Locate the cell with the specified text and output its (X, Y) center coordinate. 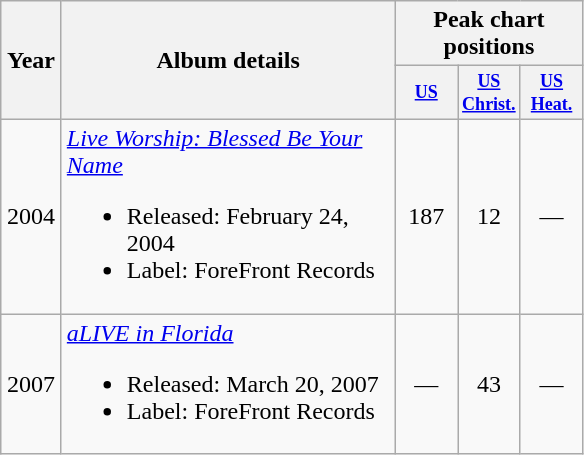
12 (490, 216)
US (426, 93)
Album details (228, 60)
USHeat. (552, 93)
aLIVE in FloridaReleased: March 20, 2007Label: ForeFront Records (228, 384)
USChrist. (490, 93)
43 (490, 384)
Live Worship: Blessed Be Your NameReleased: February 24, 2004Label: ForeFront Records (228, 216)
187 (426, 216)
2007 (32, 384)
Year (32, 60)
2004 (32, 216)
Peak chart positions (489, 34)
